Return the [X, Y] coordinate for the center point of the cell that contains the specified text.  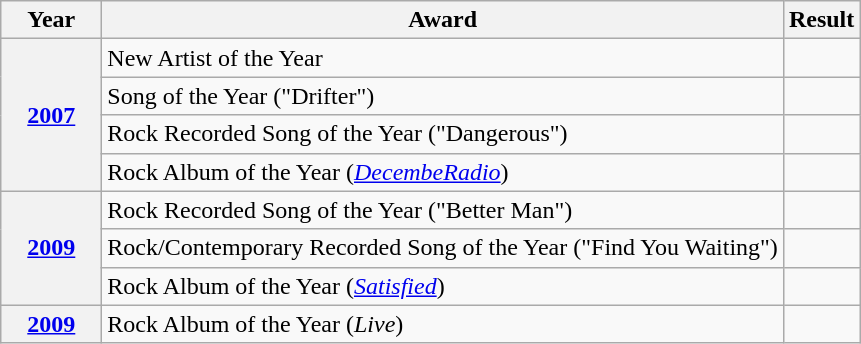
Rock Recorded Song of the Year ("Better Man") [443, 210]
Rock Album of the Year (Satisfied) [443, 286]
Rock Album of the Year (Live) [443, 324]
Rock Recorded Song of the Year ("Dangerous") [443, 134]
Song of the Year ("Drifter") [443, 96]
Result [821, 20]
Rock Album of the Year (DecembeRadio) [443, 172]
New Artist of the Year [443, 58]
Year [52, 20]
2007 [52, 115]
Rock/Contemporary Recorded Song of the Year ("Find You Waiting") [443, 248]
Award [443, 20]
